Output the (X, Y) coordinate of the center of the cell containing the given text.  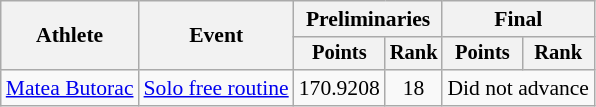
170.9208 (340, 88)
Did not advance (518, 88)
Solo free routine (216, 88)
Event (216, 36)
Final (518, 19)
Preliminaries (368, 19)
Athlete (70, 36)
18 (414, 88)
Matea Butorac (70, 88)
